Provide the (x, y) coordinate of the cell's center where the given text is located.  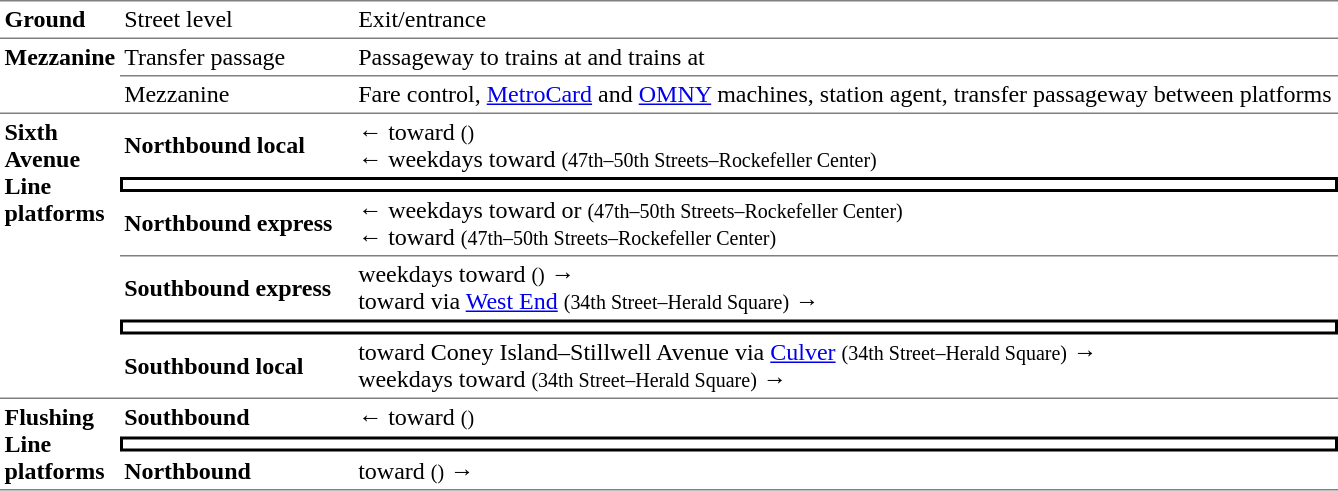
Southbound (237, 418)
toward () → (846, 472)
← toward () (846, 418)
Exit/entrance (846, 19)
Flushing Lineplatforms (60, 445)
Ground (60, 19)
Passageway to trains at and trains at (846, 57)
weekdays toward () → toward via West End (34th Street–Herald Square) → (846, 288)
Northbound express (237, 224)
Sixth AvenueLine platforms (60, 255)
← toward ()← weekdays toward (47th–50th Streets–Rockefeller Center) (846, 144)
Northbound (237, 472)
← weekdays toward or (47th–50th Streets–Rockefeller Center)← toward (47th–50th Streets–Rockefeller Center) (846, 224)
Fare control, MetroCard and OMNY machines, station agent, transfer passageway between platforms (846, 94)
Transfer passage (237, 57)
toward Coney Island–Stillwell Avenue via Culver (34th Street–Herald Square) → weekdays toward (34th Street–Herald Square) → (846, 366)
Street level (237, 19)
Southbound express (237, 288)
Southbound local (237, 366)
Northbound local (237, 144)
